Extract the [X, Y] coordinate from the center of the cell holding the provided text.  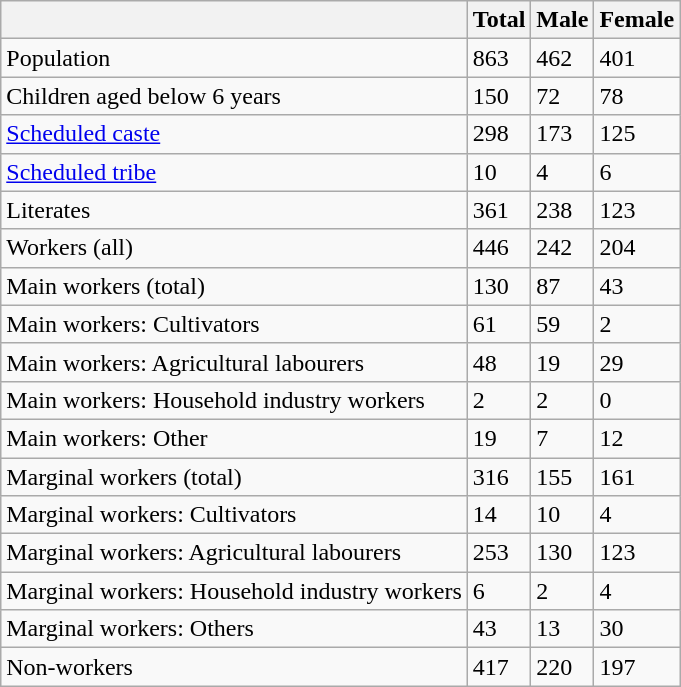
Female [637, 20]
Scheduled caste [234, 134]
125 [637, 134]
29 [637, 362]
Literates [234, 210]
161 [637, 477]
14 [499, 515]
87 [562, 286]
863 [499, 58]
Marginal workers (total) [234, 477]
242 [562, 248]
48 [499, 362]
Non-workers [234, 667]
Marginal workers: Agricultural labourers [234, 553]
0 [637, 400]
Children aged below 6 years [234, 96]
Marginal workers: Cultivators [234, 515]
Marginal workers: Others [234, 629]
Workers (all) [234, 248]
12 [637, 438]
30 [637, 629]
298 [499, 134]
Marginal workers: Household industry workers [234, 591]
204 [637, 248]
361 [499, 210]
Total [499, 20]
13 [562, 629]
446 [499, 248]
Male [562, 20]
197 [637, 667]
Main workers (total) [234, 286]
173 [562, 134]
Main workers: Other [234, 438]
72 [562, 96]
78 [637, 96]
61 [499, 324]
316 [499, 477]
Population [234, 58]
Scheduled tribe [234, 172]
417 [499, 667]
150 [499, 96]
220 [562, 667]
Main workers: Household industry workers [234, 400]
253 [499, 553]
7 [562, 438]
155 [562, 477]
Main workers: Agricultural labourers [234, 362]
401 [637, 58]
Main workers: Cultivators [234, 324]
59 [562, 324]
238 [562, 210]
462 [562, 58]
